Detect which cell encompasses the target text, then output its (X, Y) center coordinate. 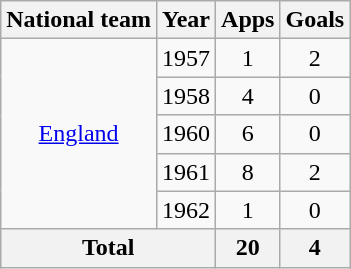
Total (108, 248)
8 (248, 172)
1962 (186, 210)
1961 (186, 172)
Apps (248, 20)
Goals (315, 20)
England (79, 134)
20 (248, 248)
6 (248, 134)
1957 (186, 58)
Year (186, 20)
1958 (186, 96)
National team (79, 20)
1960 (186, 134)
